Return (X, Y) of the center of cell containing provided text 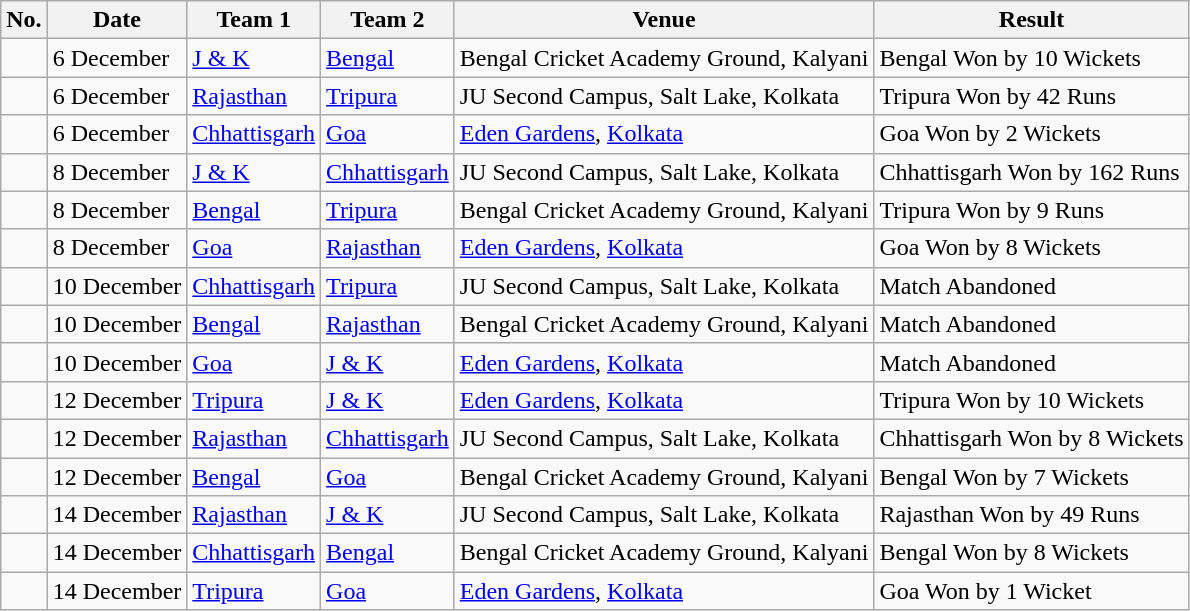
Result (1032, 20)
No. (24, 20)
Tripura Won by 42 Runs (1032, 96)
Team 2 (388, 20)
Chhattisgarh Won by 162 Runs (1032, 172)
Goa Won by 2 Wickets (1032, 134)
Goa Won by 8 Wickets (1032, 248)
Goa Won by 1 Wicket (1032, 591)
Tripura Won by 10 Wickets (1032, 400)
Venue (664, 20)
Tripura Won by 9 Runs (1032, 210)
Bengal Won by 10 Wickets (1032, 58)
Date (117, 20)
Bengal Won by 8 Wickets (1032, 553)
Team 1 (254, 20)
Rajasthan Won by 49 Runs (1032, 515)
Chhattisgarh Won by 8 Wickets (1032, 438)
Bengal Won by 7 Wickets (1032, 477)
